Locate the cell with the specified text and output its (x, y) center coordinate. 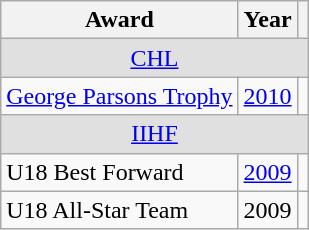
IIHF (154, 134)
U18 Best Forward (120, 172)
George Parsons Trophy (120, 96)
2010 (268, 96)
Award (120, 20)
Year (268, 20)
U18 All-Star Team (120, 210)
CHL (154, 58)
